Detect which cell encompasses the target text, then output its [X, Y] center coordinate. 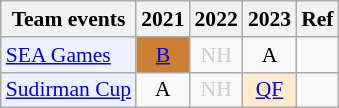
2023 [270, 19]
SEA Games [68, 55]
B [162, 55]
Ref [317, 19]
2021 [162, 19]
Sudirman Cup [68, 90]
QF [270, 90]
Team events [68, 19]
2022 [216, 19]
